Detect which cell encompasses the target text, then output its [x, y] center coordinate. 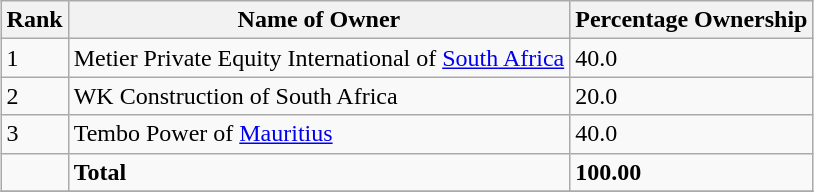
Metier Private Equity International of South Africa [319, 58]
Percentage Ownership [692, 20]
Name of Owner [319, 20]
Total [319, 172]
20.0 [692, 96]
WK Construction of South Africa [319, 96]
Tembo Power of Mauritius [319, 134]
2 [34, 96]
1 [34, 58]
3 [34, 134]
Rank [34, 20]
100.00 [692, 172]
